From the cell containing the given text, extract its center point as (x, y) coordinate. 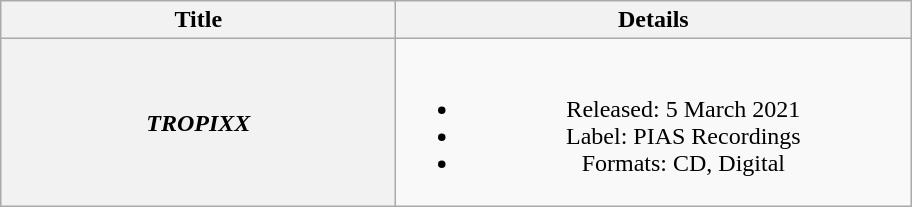
Title (198, 20)
TROPIXX (198, 122)
Details (654, 20)
Released: 5 March 2021Label: PIAS RecordingsFormats: CD, Digital (654, 122)
